For the text-containing cell, return its midpoint in [X, Y] coordinate format. 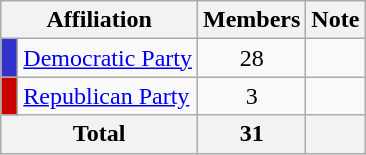
Note [336, 20]
Democratic Party [108, 58]
3 [251, 96]
31 [251, 134]
Republican Party [108, 96]
Total [100, 134]
28 [251, 58]
Members [251, 20]
Affiliation [100, 20]
